Capture the cell that displays the provided text and extract its (x, y) central coordinate. 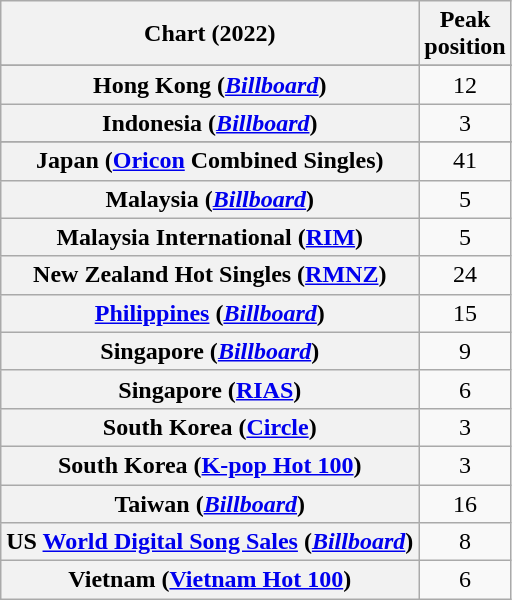
New Zealand Hot Singles (RMNZ) (210, 275)
Singapore (RIAS) (210, 389)
Peakposition (465, 34)
Hong Kong (Billboard) (210, 85)
8 (465, 542)
16 (465, 503)
Taiwan (Billboard) (210, 503)
9 (465, 351)
Japan (Oricon Combined Singles) (210, 161)
South Korea (Circle) (210, 427)
24 (465, 275)
Chart (2022) (210, 34)
12 (465, 85)
Singapore (Billboard) (210, 351)
Malaysia International (RIM) (210, 237)
15 (465, 313)
41 (465, 161)
Philippines (Billboard) (210, 313)
Malaysia (Billboard) (210, 199)
Vietnam (Vietnam Hot 100) (210, 580)
US World Digital Song Sales (Billboard) (210, 542)
Indonesia (Billboard) (210, 123)
South Korea (K-pop Hot 100) (210, 465)
